Output the (X, Y) coordinate of the center of the cell containing the given text.  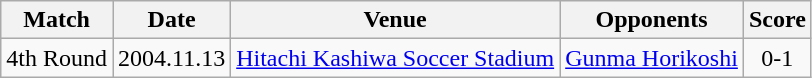
Date (171, 20)
Venue (396, 20)
Opponents (652, 20)
Score (777, 20)
Hitachi Kashiwa Soccer Stadium (396, 58)
2004.11.13 (171, 58)
Match (57, 20)
Gunma Horikoshi (652, 58)
4th Round (57, 58)
0-1 (777, 58)
